Return (X, Y) of the center of cell containing provided text 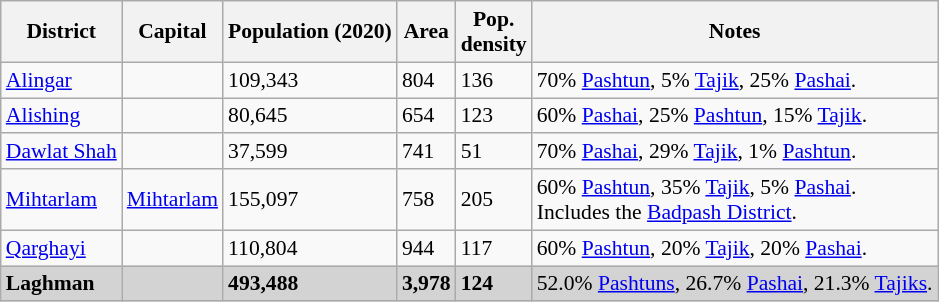
52.0% Pashtuns, 26.7% Pashai, 21.3% Tajiks. (735, 284)
117 (494, 248)
741 (426, 152)
51 (494, 152)
804 (426, 80)
Dawlat Shah (62, 152)
70% Pashtun, 5% Tajik, 25% Pashai. (735, 80)
136 (494, 80)
Alishing (62, 116)
155,097 (310, 200)
70% Pashai, 29% Tajik, 1% Pashtun. (735, 152)
493,488 (310, 284)
109,343 (310, 80)
124 (494, 284)
Area (426, 32)
80,645 (310, 116)
123 (494, 116)
60% Pashtun, 35% Tajik, 5% Pashai.Includes the Badpash District. (735, 200)
Pop.density (494, 32)
Qarghayi (62, 248)
District (62, 32)
205 (494, 200)
3,978 (426, 284)
Capital (172, 32)
944 (426, 248)
654 (426, 116)
Laghman (62, 284)
Alingar (62, 80)
758 (426, 200)
60% Pashtun, 20% Tajik, 20% Pashai. (735, 248)
Population (2020) (310, 32)
110,804 (310, 248)
60% Pashai, 25% Pashtun, 15% Tajik. (735, 116)
Notes (735, 32)
37,599 (310, 152)
